Scan for the cell matching the given text and deliver its [X, Y] coordinate at center. 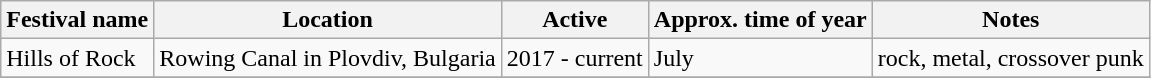
Approx. time of year [760, 20]
2017 - current [574, 58]
Active [574, 20]
Hills of Rock [78, 58]
July [760, 58]
Location [328, 20]
rock, metal, crossover punk [1010, 58]
Rowing Canal in Plovdiv, Bulgaria [328, 58]
Festival name [78, 20]
Notes [1010, 20]
